For the text-containing cell, return its midpoint in (X, Y) coordinate format. 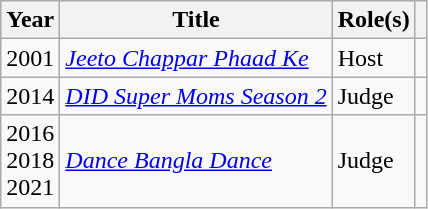
DID Super Moms Season 2 (196, 96)
2014 (30, 96)
Title (196, 20)
Role(s) (374, 20)
20162018 2021 (30, 161)
Dance Bangla Dance (196, 161)
Host (374, 58)
Year (30, 20)
Jeeto Chappar Phaad Ke (196, 58)
2001 (30, 58)
